From the cell containing the given text, extract its center point as (X, Y) coordinate. 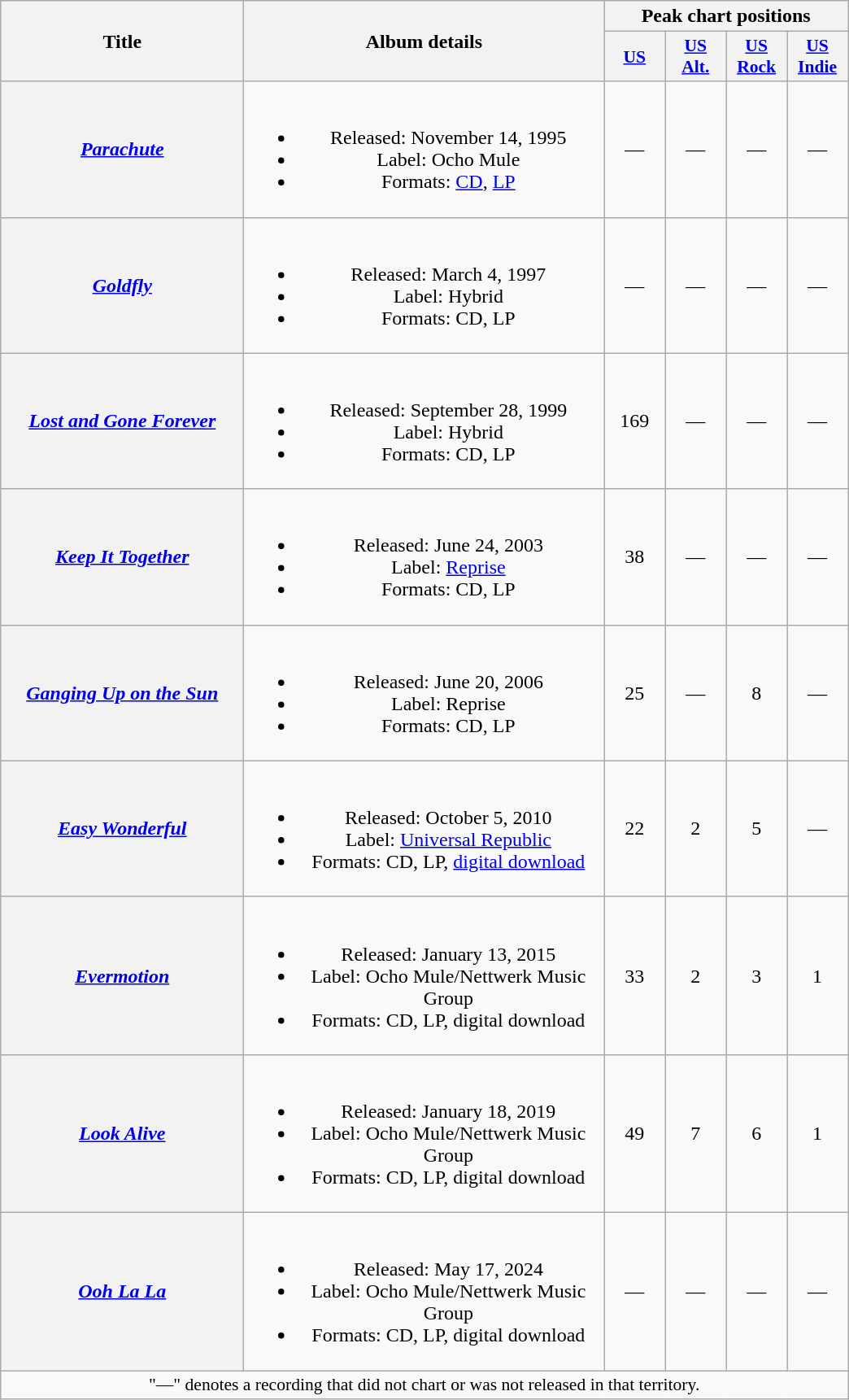
7 (696, 1133)
33 (634, 975)
Peak chart positions (726, 16)
Released: October 5, 2010Label: Universal RepublicFormats: CD, LP, digital download (424, 828)
Released: June 20, 2006Label: RepriseFormats: CD, LP (424, 693)
38 (634, 556)
6 (756, 1133)
Released: May 17, 2024Label: Ocho Mule/Nettwerk Music GroupFormats: CD, LP, digital download (424, 1291)
5 (756, 828)
Released: January 18, 2019Label: Ocho Mule/Nettwerk Music GroupFormats: CD, LP, digital download (424, 1133)
"—" denotes a recording that did not chart or was not released in that territory. (424, 1385)
3 (756, 975)
USRock (756, 57)
Lost and Gone Forever (122, 421)
Released: March 4, 1997Label: HybridFormats: CD, LP (424, 285)
US (634, 57)
Released: September 28, 1999Label: HybridFormats: CD, LP (424, 421)
USAlt. (696, 57)
22 (634, 828)
Released: November 14, 1995Label: Ocho MuleFormats: CD, LP (424, 150)
8 (756, 693)
Easy Wonderful (122, 828)
Album details (424, 41)
Ganging Up on the Sun (122, 693)
Goldfly (122, 285)
Parachute (122, 150)
Released: June 24, 2003Label: RepriseFormats: CD, LP (424, 556)
Look Alive (122, 1133)
49 (634, 1133)
Released: January 13, 2015Label: Ocho Mule/Nettwerk Music GroupFormats: CD, LP, digital download (424, 975)
169 (634, 421)
Evermotion (122, 975)
25 (634, 693)
USIndie (818, 57)
Title (122, 41)
Ooh La La (122, 1291)
Keep It Together (122, 556)
